Pinpoint the cell where the given text exists, returning its (X, Y) midpoint coordinate. 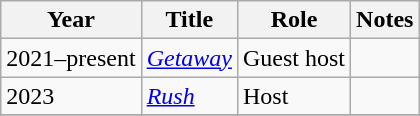
Role (294, 20)
Year (71, 20)
Notes (385, 20)
Host (294, 96)
Title (189, 20)
Rush (189, 96)
Getaway (189, 58)
2023 (71, 96)
2021–present (71, 58)
Guest host (294, 58)
